Pinpoint the cell where the given text exists, returning its (x, y) midpoint coordinate. 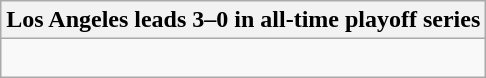
Los Angeles leads 3–0 in all-time playoff series (244, 20)
